Find where the given text appears and provide that cell's center as [X, Y] coordinate. 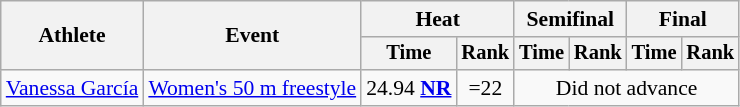
Final [683, 19]
Heat [438, 19]
Semifinal [570, 19]
Vanessa García [72, 88]
Event [252, 36]
Athlete [72, 36]
24.94 NR [408, 88]
Women's 50 m freestyle [252, 88]
=22 [486, 88]
Did not advance [626, 88]
